Determine the (x, y) coordinate at the center of the cell enclosing the given text.  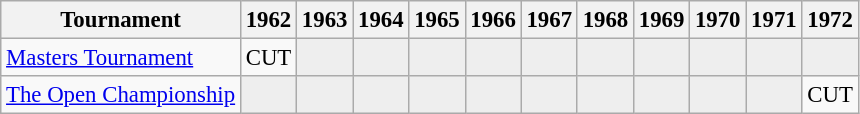
Tournament (121, 20)
Masters Tournament (121, 58)
1970 (718, 20)
1971 (774, 20)
1963 (325, 20)
1966 (493, 20)
1964 (381, 20)
1972 (830, 20)
1969 (661, 20)
1967 (549, 20)
The Open Championship (121, 95)
1962 (268, 20)
1965 (437, 20)
1968 (605, 20)
